Determine the [x, y] coordinate at the center of the cell enclosing the given text.  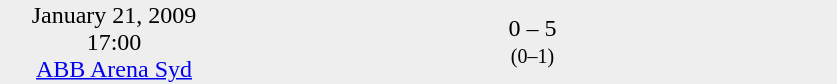
January 21, 200917:00ABB Arena Syd [114, 42]
0 – 5 (0–1) [532, 42]
